Detect which cell encompasses the target text, then output its [x, y] center coordinate. 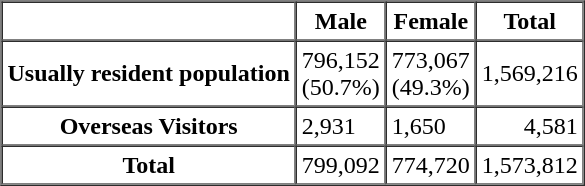
4,581 [530, 126]
2,931 [341, 126]
Male [341, 22]
773,067 (49.3%) [431, 73]
Female [431, 22]
Usually resident population [149, 73]
1,569,216 [530, 73]
Overseas Visitors [149, 126]
796,152 (50.7%) [341, 73]
1,650 [431, 126]
1,573,812 [530, 166]
799,092 [341, 166]
774,720 [431, 166]
